For the text-containing cell, return its midpoint in (X, Y) coordinate format. 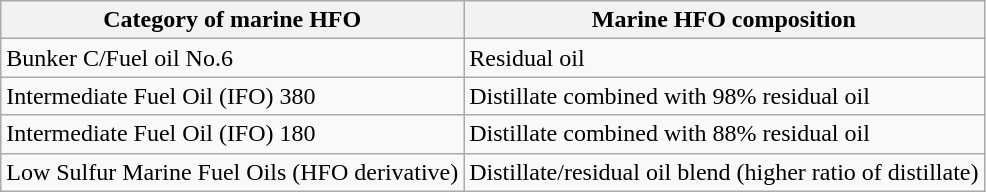
Intermediate Fuel Oil (IFO) 180 (232, 134)
Intermediate Fuel Oil (IFO) 380 (232, 96)
Residual oil (724, 58)
Distillate/residual oil blend (higher ratio of distillate) (724, 172)
Category of marine HFO (232, 20)
Bunker C/Fuel oil No.6 (232, 58)
Marine HFO composition (724, 20)
Distillate combined with 88% residual oil (724, 134)
Distillate combined with 98% residual oil (724, 96)
Low Sulfur Marine Fuel Oils (HFO derivative) (232, 172)
